Pinpoint the cell where the given text exists, returning its (x, y) midpoint coordinate. 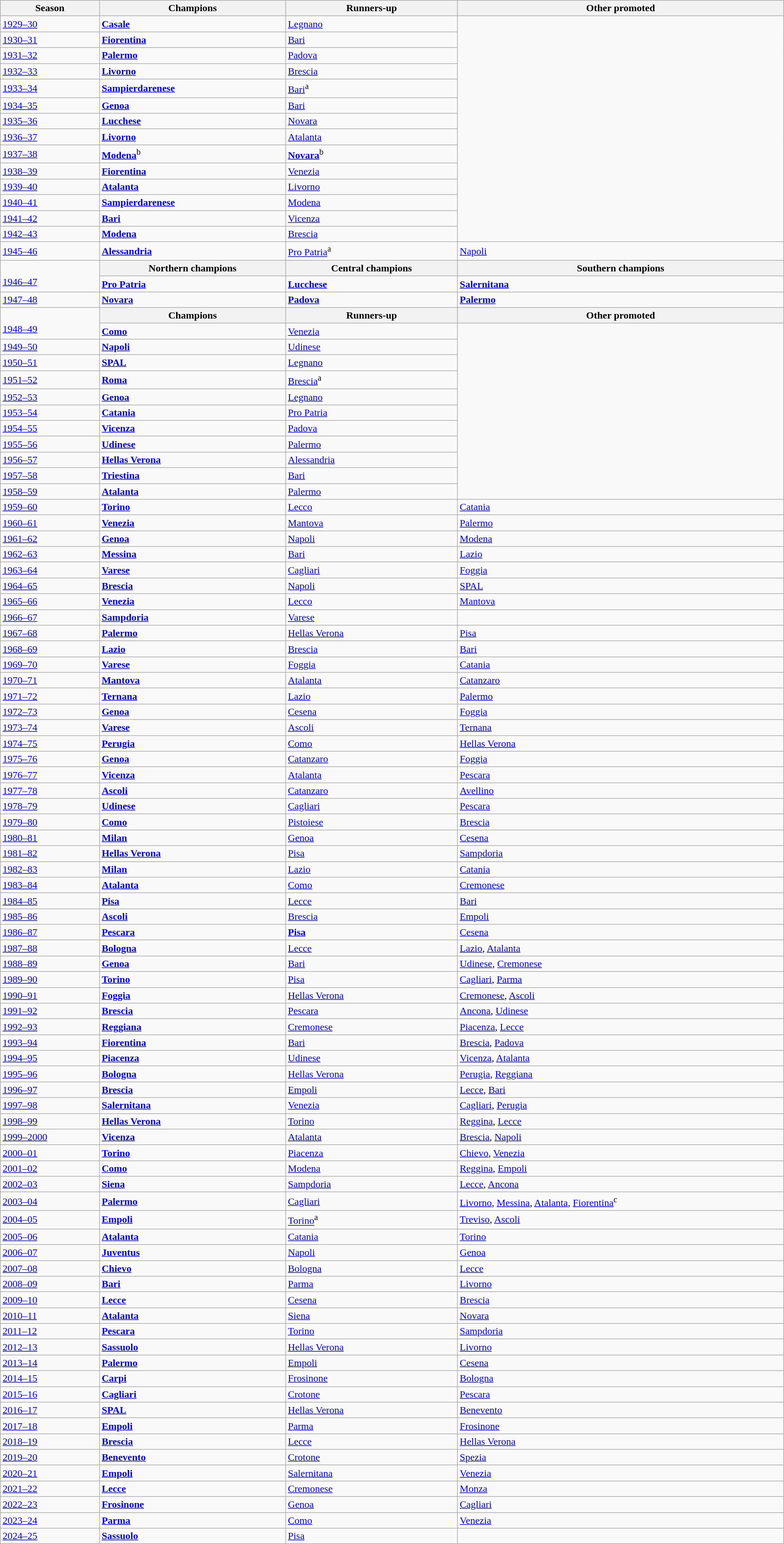
1972–73 (50, 712)
1930–31 (50, 40)
2018–19 (50, 1441)
1978–79 (50, 806)
Torinoa (372, 1220)
1932–33 (50, 71)
1994–95 (50, 1058)
1986–87 (50, 932)
Reggina, Empoli (620, 1168)
Lecce, Ancona (620, 1184)
1951–52 (50, 380)
1964–65 (50, 586)
Brescia, Padova (620, 1043)
1969–70 (50, 664)
2020–21 (50, 1473)
Udinese, Cremonese (620, 964)
2009–10 (50, 1300)
2006–07 (50, 1253)
1987–88 (50, 948)
1993–94 (50, 1043)
Baria (372, 89)
1936–37 (50, 137)
1950–51 (50, 363)
1948–49 (50, 323)
1980–81 (50, 838)
Northern champions (192, 268)
2001–02 (50, 1168)
1934–35 (50, 105)
Casale (192, 24)
Central champions (372, 268)
1931–32 (50, 55)
2000–01 (50, 1153)
Southern champions (620, 268)
Spezia (620, 1457)
1947–48 (50, 300)
2003–04 (50, 1201)
1941–42 (50, 218)
2017–18 (50, 1426)
1954–55 (50, 428)
1976–77 (50, 775)
1945–46 (50, 252)
1958–59 (50, 491)
2024–25 (50, 1536)
1983–84 (50, 885)
Brescia, Napoli (620, 1137)
2022–23 (50, 1505)
1940–41 (50, 202)
Roma (192, 380)
Vicenza, Atalanta (620, 1058)
Chievo (192, 1268)
1982–83 (50, 869)
1966–67 (50, 617)
1997–98 (50, 1105)
Reggina, Lecce (620, 1121)
1935–36 (50, 121)
2007–08 (50, 1268)
1970–71 (50, 680)
1955–56 (50, 444)
Piacenza, Lecce (620, 1027)
1933–34 (50, 89)
Lecce, Bari (620, 1090)
2016–17 (50, 1410)
Triestina (192, 476)
Perugia, Reggiana (620, 1074)
1989–90 (50, 980)
Monza (620, 1489)
1963–64 (50, 570)
Reggiana (192, 1027)
2005–06 (50, 1237)
1990–91 (50, 995)
Pro Patriaa (372, 252)
1960–61 (50, 523)
1959–60 (50, 507)
1939–40 (50, 187)
Messina (192, 554)
Carpi (192, 1379)
Pistoiese (372, 822)
2010–11 (50, 1316)
1962–63 (50, 554)
1991–92 (50, 1011)
1942–43 (50, 234)
Treviso, Ascoli (620, 1220)
1967–68 (50, 633)
1992–93 (50, 1027)
1979–80 (50, 822)
1998–99 (50, 1121)
1981–82 (50, 854)
2021–22 (50, 1489)
2019–20 (50, 1457)
Cagliari, Parma (620, 980)
2023–24 (50, 1520)
1968–69 (50, 649)
1974–75 (50, 743)
1957–58 (50, 476)
Novarab (372, 154)
1975–76 (50, 759)
2012–13 (50, 1347)
Modenab (192, 154)
Ancona, Udinese (620, 1011)
Cremonese, Ascoli (620, 995)
1988–89 (50, 964)
2008–09 (50, 1284)
1965–66 (50, 602)
1937–38 (50, 154)
Avellino (620, 791)
1946–47 (50, 276)
Perugia (192, 743)
Livorno, Messina, Atalanta, Fiorentinac (620, 1201)
1949–50 (50, 347)
2014–15 (50, 1379)
Season (50, 8)
1984–85 (50, 901)
Chievo, Venezia (620, 1153)
1995–96 (50, 1074)
1977–78 (50, 791)
2004–05 (50, 1220)
Lazio, Atalanta (620, 948)
1996–97 (50, 1090)
1971–72 (50, 696)
1999–2000 (50, 1137)
2002–03 (50, 1184)
Bresciaa (372, 380)
1953–54 (50, 412)
1973–74 (50, 728)
1952–53 (50, 397)
2013–14 (50, 1363)
1961–62 (50, 539)
2015–16 (50, 1394)
Cagliari, Perugia (620, 1105)
1956–57 (50, 460)
Juventus (192, 1253)
1929–30 (50, 24)
1985–86 (50, 916)
2011–12 (50, 1331)
1938–39 (50, 171)
